Output the [x, y] coordinate of the center of the cell containing the given text.  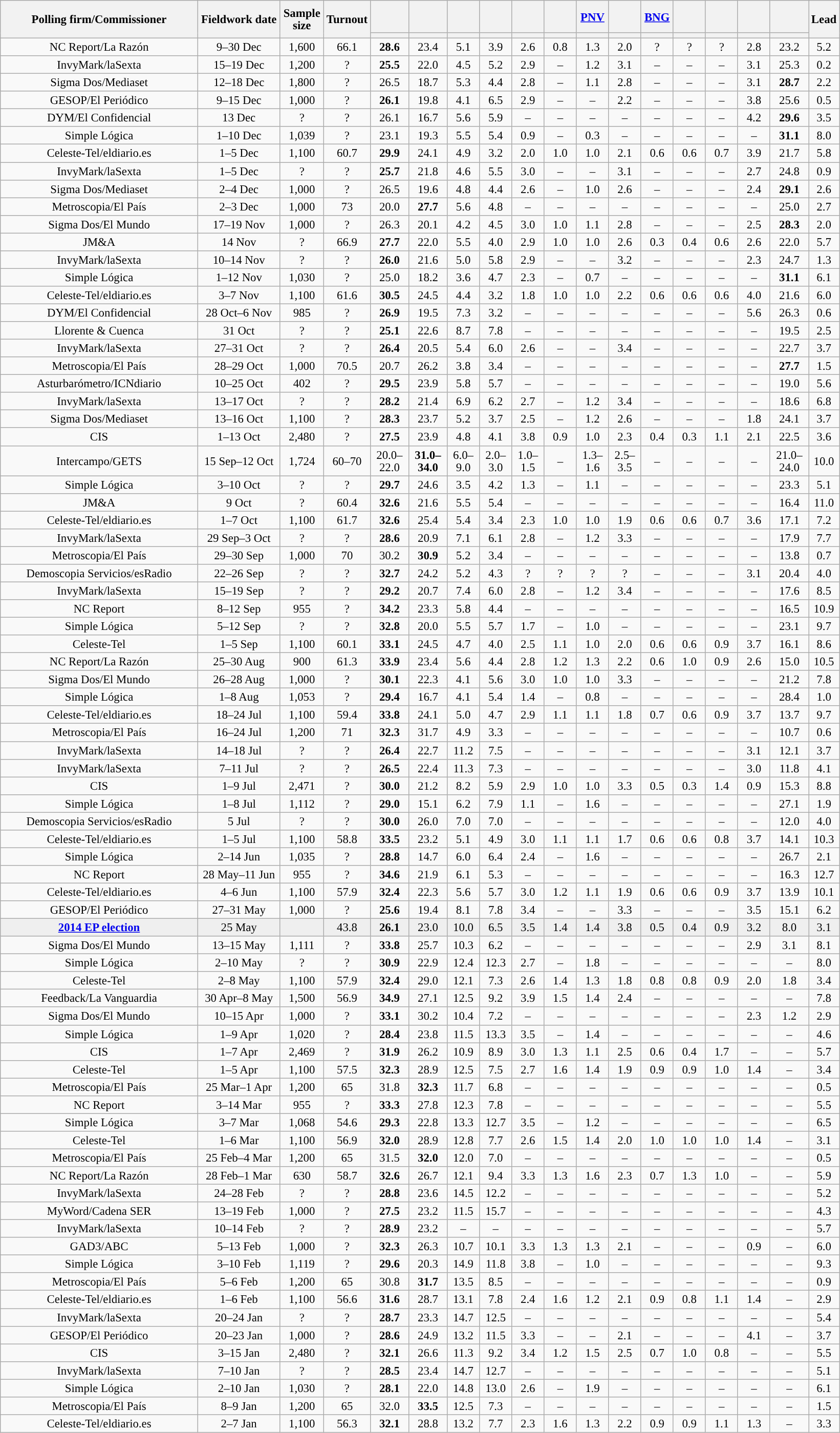
MyWord/Cadena SER [99, 1211]
14–18 Jul [239, 751]
9 Oct [239, 502]
GAD3/ABC [99, 1247]
6.0–9.0 [464, 461]
21.0–24.0 [789, 461]
20–23 Jan [239, 1335]
1–7 Apr [239, 1052]
25 Mar–1 Apr [239, 1087]
Llorente & Cuenca [99, 331]
3–10 Feb [239, 1264]
1,111 [302, 945]
12.4 [464, 963]
12.2 [496, 1193]
31.0–34.0 [428, 461]
14.1 [789, 839]
2–10 Jan [239, 1388]
2–4 Dec [239, 188]
11.2 [464, 751]
1–8 Aug [239, 698]
19.4 [428, 910]
28 Feb–1 Mar [239, 1176]
25–30 Aug [239, 662]
24.2 [428, 574]
13 Dec [239, 118]
27–31 May [239, 910]
14.9 [464, 1264]
5–13 Feb [239, 1247]
1,053 [302, 698]
1–5 Apr [239, 1069]
31.9 [389, 1052]
15 Sep–12 Oct [239, 461]
13.7 [789, 715]
Feedback/La Vanguardia [99, 999]
1–10 Dec [239, 136]
402 [302, 384]
25 May [239, 928]
1,500 [302, 999]
29.5 [389, 384]
22.4 [428, 768]
22.9 [428, 963]
3–7 Nov [239, 295]
10.4 [464, 1016]
1–6 Feb [239, 1300]
34.6 [389, 875]
5–12 Sep [239, 627]
Turnout [347, 19]
1–9 Jul [239, 786]
16–24 Jul [239, 732]
25.5 [389, 65]
20.1 [428, 224]
60.7 [347, 154]
56.6 [347, 1300]
31 Oct [239, 331]
58.7 [347, 1176]
8.8 [824, 786]
71 [347, 732]
15.7 [496, 1211]
25.3 [789, 65]
25.4 [428, 520]
61.3 [347, 662]
70 [347, 555]
9–30 Dec [239, 47]
Polling firm/Commissioner [99, 19]
7.1 [464, 538]
Sample size [302, 19]
6.9 [464, 402]
18–24 Jul [239, 715]
9–15 Dec [239, 100]
0.2 [824, 65]
16.1 [789, 644]
30.8 [389, 1282]
33.9 [389, 662]
70.5 [347, 366]
34.9 [389, 999]
1,020 [302, 1034]
16.5 [789, 608]
7.4 [464, 591]
8.2 [464, 786]
1,800 [302, 83]
13–19 Feb [239, 1211]
58.8 [347, 839]
23.0 [428, 928]
3–14 Mar [239, 1105]
1,068 [302, 1123]
23.6 [428, 1193]
2.5–3.5 [624, 461]
16.3 [789, 875]
3–10 Oct [239, 484]
985 [302, 312]
10–15 Apr [239, 1016]
43.8 [347, 928]
34.2 [389, 608]
30.1 [389, 679]
30 Apr–8 May [239, 999]
21.9 [428, 875]
23.8 [428, 1034]
29.7 [389, 484]
Lead [824, 19]
21.7 [789, 154]
2,469 [302, 1052]
20.0–22.0 [389, 461]
24–28 Feb [239, 1193]
25.1 [389, 331]
28.2 [389, 402]
1.3–1.6 [593, 461]
9.3 [824, 1264]
30.5 [389, 295]
1.0–1.5 [528, 461]
22.5 [789, 437]
17.1 [789, 520]
1–5 Sep [239, 644]
14.5 [464, 1193]
60.1 [347, 644]
32.8 [389, 627]
61.7 [347, 520]
13.5 [464, 1282]
1–7 Oct [239, 520]
10–14 Nov [239, 260]
13.1 [464, 1300]
13.8 [789, 555]
61.6 [347, 295]
59.4 [347, 715]
13–16 Oct [239, 419]
19.0 [789, 384]
15.3 [789, 786]
24.7 [789, 260]
1–6 Mar [239, 1140]
8–12 Sep [239, 608]
23.7 [428, 419]
20.4 [789, 574]
PNV [593, 16]
5–6 Feb [239, 1282]
17–19 Nov [239, 224]
3–7 Mar [239, 1123]
Fieldwork date [239, 19]
28.5 [389, 1371]
73 [347, 207]
7.9 [496, 803]
28–29 Oct [239, 366]
20.9 [428, 538]
2–3 Dec [239, 207]
8.7 [464, 331]
28.1 [389, 1388]
900 [302, 662]
1,035 [302, 856]
60–70 [347, 461]
26.9 [389, 312]
20.5 [428, 348]
18.7 [428, 83]
1,039 [302, 136]
22.6 [428, 331]
26–28 Aug [239, 679]
18.6 [789, 402]
2–10 May [239, 963]
10–25 Oct [239, 384]
17.9 [789, 538]
56.3 [347, 1424]
13.9 [789, 892]
29.2 [389, 591]
32.7 [389, 574]
19.6 [428, 188]
26.6 [428, 1353]
10.5 [824, 662]
12.8 [464, 1140]
21.4 [428, 402]
15.0 [789, 662]
31.6 [389, 1300]
29.9 [389, 154]
66.9 [347, 242]
29.3 [389, 1123]
7–11 Jul [239, 768]
18.2 [428, 278]
1–8 Jul [239, 803]
13–17 Oct [239, 402]
1–12 Nov [239, 278]
16.4 [789, 502]
60.4 [347, 502]
28 Oct–6 Nov [239, 312]
28 May–11 Jun [239, 875]
1–9 Apr [239, 1034]
2–14 Jun [239, 856]
21.8 [428, 171]
10–14 Feb [239, 1229]
29.1 [789, 188]
1,112 [302, 803]
BNG [657, 16]
29.4 [389, 698]
4–6 Jun [239, 892]
24.9 [428, 1335]
22–26 Sep [239, 574]
20–24 Jan [239, 1317]
33.3 [389, 1105]
24.8 [789, 171]
14 Nov [239, 242]
19.8 [428, 100]
31.5 [389, 1157]
11.7 [464, 1087]
66.1 [347, 47]
1–5 Jul [239, 839]
1,119 [302, 1264]
19.3 [428, 136]
2014 EP election [99, 928]
3–15 Jan [239, 1353]
2.0–3.0 [496, 461]
57.5 [347, 1069]
11.0 [824, 502]
5 Jul [239, 821]
24.6 [428, 484]
2–7 Jan [239, 1424]
17.6 [789, 591]
630 [302, 1176]
8.6 [824, 644]
15–19 Sep [239, 591]
29 Sep–3 Oct [239, 538]
27–31 Oct [239, 348]
1,724 [302, 461]
Intercampo/GETS [99, 461]
2–8 May [239, 980]
22.8 [428, 1123]
2,471 [302, 786]
13.0 [496, 1388]
1–13 Oct [239, 437]
27.8 [428, 1105]
29–30 Sep [239, 555]
6.4 [496, 856]
Asturbarómetro/ICNdiario [99, 384]
1,600 [302, 47]
31.8 [389, 1087]
25 Feb–4 Mar [239, 1157]
12–18 Dec [239, 83]
14.8 [464, 1388]
13–15 May [239, 945]
20.3 [428, 1264]
8.9 [496, 1052]
8–9 Jan [239, 1406]
7–10 Jan [239, 1371]
9.4 [496, 1176]
15–19 Dec [239, 65]
54.6 [347, 1123]
